Provide the (x, y) coordinate of the cell's center where the given text is located.  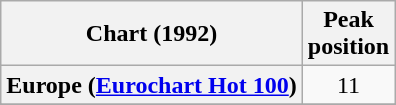
11 (348, 85)
Peakposition (348, 34)
Europe (Eurochart Hot 100) (152, 85)
Chart (1992) (152, 34)
